Return the [X, Y] coordinate for the center point of the cell that contains the specified text.  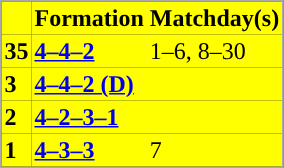
Matchday(s) [214, 18]
Formation [90, 18]
4–3–3 [90, 150]
1 [17, 150]
1–6, 8–30 [214, 50]
4–4–2 [90, 50]
3 [17, 84]
4–2–3–1 [90, 116]
2 [17, 116]
4–4–2 (D) [90, 84]
35 [17, 50]
7 [214, 150]
